Locate the cell with the specified text and output its (X, Y) center coordinate. 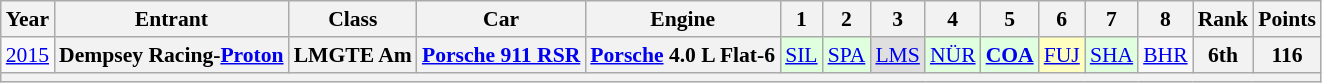
8 (1166, 19)
3 (898, 19)
Porsche 4.0 L Flat-6 (682, 55)
6 (1062, 19)
SHA (1112, 55)
5 (1010, 19)
Entrant (172, 19)
BHR (1166, 55)
FUJ (1062, 55)
Engine (682, 19)
Porsche 911 RSR (501, 55)
Rank (1224, 19)
7 (1112, 19)
COA (1010, 55)
SPA (847, 55)
Dempsey Racing-Proton (172, 55)
4 (953, 19)
Class (353, 19)
LMS (898, 55)
LMGTE Am (353, 55)
Points (1287, 19)
Year (28, 19)
116 (1287, 55)
2 (847, 19)
2015 (28, 55)
NÜR (953, 55)
Car (501, 19)
SIL (802, 55)
6th (1224, 55)
1 (802, 19)
